Scan for the cell matching the given text and deliver its (X, Y) coordinate at center. 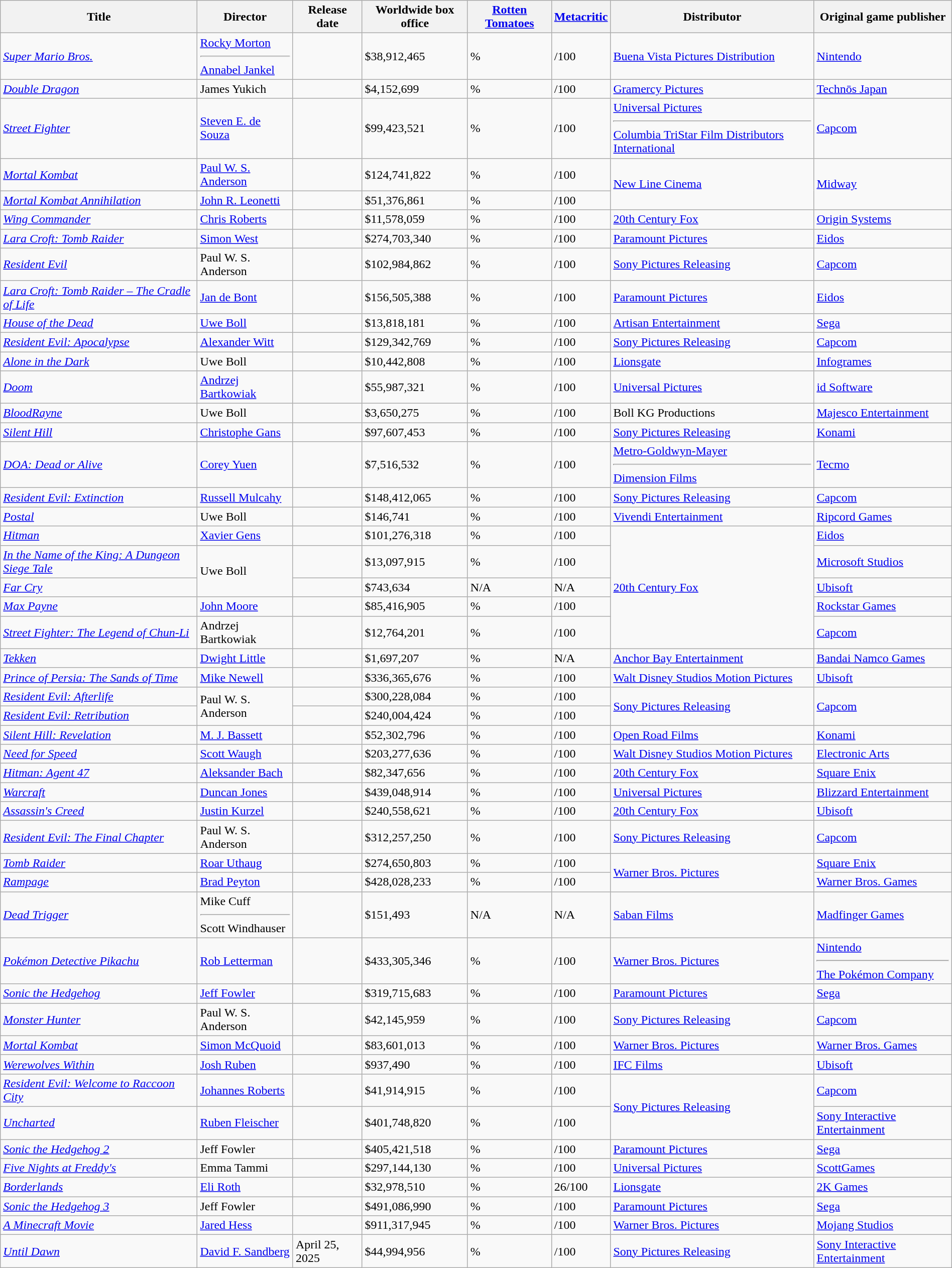
Mike CuffScott Windhauser (245, 915)
M. J. Bassett (245, 734)
$405,421,518 (415, 1149)
$911,317,945 (415, 1225)
Lara Croft: Tomb Raider (99, 238)
$240,004,424 (415, 715)
26/100 (581, 1187)
Monster Hunter (99, 1019)
$240,558,621 (415, 811)
David F. Sandberg (245, 1251)
House of the Dead (99, 323)
Until Dawn (99, 1251)
Xavier Gens (245, 536)
Saban Films (712, 915)
Hitman: Agent 47 (99, 773)
Russell Mulcahy (245, 497)
Aleksander Bach (245, 773)
Mike Newell (245, 677)
Resident Evil: Welcome to Raccoon City (99, 1090)
$11,578,059 (415, 219)
ScottGames (883, 1168)
$336,365,676 (415, 677)
Original game publisher (883, 17)
Josh Ruben (245, 1064)
Johannes Roberts (245, 1090)
Artisan Entertainment (712, 323)
Silent Hill: Revelation (99, 734)
Technōs Japan (883, 89)
$274,703,340 (415, 238)
$312,257,250 (415, 837)
April 25, 2025 (327, 1251)
Open Road Films (712, 734)
Jared Hess (245, 1225)
$82,347,656 (415, 773)
Sonic the Hedgehog (99, 993)
$13,818,181 (415, 323)
$401,748,820 (415, 1122)
$3,650,275 (415, 413)
Blizzard Entertainment (883, 792)
Resident Evil: Retribution (99, 715)
Dead Trigger (99, 915)
Duncan Jones (245, 792)
Eli Roth (245, 1187)
Buena Vista Pictures Distribution (712, 56)
Lara Croft: Tomb Raider – The Cradle of Life (99, 297)
Brad Peyton (245, 882)
Worldwide box office (415, 17)
$148,412,065 (415, 497)
$439,048,914 (415, 792)
Anchor Bay Entertainment (712, 658)
Release date (327, 17)
John R. Leonetti (245, 200)
Pokémon Detective Pikachu (99, 961)
Need for Speed (99, 754)
Madfinger Games (883, 915)
Emma Tammi (245, 1168)
DOA: Dead or Alive (99, 465)
$32,978,510 (415, 1187)
$42,145,959 (415, 1019)
Tecmo (883, 465)
$99,423,521 (415, 129)
$491,086,990 (415, 1206)
id Software (883, 388)
$44,994,956 (415, 1251)
Sonic the Hedgehog 2 (99, 1149)
John Moore (245, 606)
Roar Uthaug (245, 863)
$156,505,388 (415, 297)
$7,516,532 (415, 465)
Vivendi Entertainment (712, 517)
Borderlands (99, 1187)
$102,984,862 (415, 264)
Double Dragon (99, 89)
Bandai Namco Games (883, 658)
$1,697,207 (415, 658)
Steven E. de Souza (245, 129)
$83,601,013 (415, 1045)
$319,715,683 (415, 993)
Doom (99, 388)
Uncharted (99, 1122)
Max Payne (99, 606)
Gramercy Pictures (712, 89)
Alexander Witt (245, 342)
Hitman (99, 536)
$101,276,318 (415, 536)
$97,607,453 (415, 432)
$433,305,346 (415, 961)
Distributor (712, 17)
Street Fighter (99, 129)
$55,987,321 (415, 388)
James Yukich (245, 89)
Postal (99, 517)
Resident Evil: Apocalypse (99, 342)
New Line Cinema (712, 184)
Corey Yuen (245, 465)
Rotten Tomatoes (509, 17)
Scott Waugh (245, 754)
Microsoft Studios (883, 561)
$10,442,808 (415, 361)
Resident Evil (99, 264)
Resident Evil: The Final Chapter (99, 837)
$52,302,796 (415, 734)
Director (245, 17)
Christophe Gans (245, 432)
Rob Letterman (245, 961)
Metro-Goldwyn-MayerDimension Films (712, 465)
Tekken (99, 658)
Alone in the Dark (99, 361)
$41,914,915 (415, 1090)
Far Cry (99, 587)
Jan de Bont (245, 297)
Justin Kurzel (245, 811)
Ripcord Games (883, 517)
Universal PicturesColumbia TriStar Film Distributors International (712, 129)
$13,097,915 (415, 561)
Simon West (245, 238)
Chris Roberts (245, 219)
Rampage (99, 882)
Electronic Arts (883, 754)
$38,912,465 (415, 56)
$428,028,233 (415, 882)
Infogrames (883, 361)
$937,490 (415, 1064)
Boll KG Productions (712, 413)
Dwight Little (245, 658)
$203,277,636 (415, 754)
$129,342,769 (415, 342)
Rocky MortonAnnabel Jankel (245, 56)
Ruben Fleischer (245, 1122)
Simon McQuoid (245, 1045)
2K Games (883, 1187)
A Minecraft Movie (99, 1225)
$297,144,130 (415, 1168)
Metacritic (581, 17)
IFC Films (712, 1064)
Five Nights at Freddy's (99, 1168)
Origin Systems (883, 219)
Werewolves Within (99, 1064)
$12,764,201 (415, 632)
Silent Hill (99, 432)
Resident Evil: Extinction (99, 497)
Title (99, 17)
Tomb Raider (99, 863)
Resident Evil: Afterlife (99, 696)
$743,634 (415, 587)
Midway (883, 184)
$51,376,861 (415, 200)
$124,741,822 (415, 175)
Mortal Kombat Annihilation (99, 200)
Mojang Studios (883, 1225)
Nintendo (883, 56)
BloodRayne (99, 413)
Majesco Entertainment (883, 413)
Rockstar Games (883, 606)
$4,152,699 (415, 89)
In the Name of the King: A Dungeon Siege Tale (99, 561)
$151,493 (415, 915)
$300,228,084 (415, 696)
Warcraft (99, 792)
Wing Commander (99, 219)
$274,650,803 (415, 863)
NintendoThe Pokémon Company (883, 961)
Assassin's Creed (99, 811)
$85,416,905 (415, 606)
$146,741 (415, 517)
Super Mario Bros. (99, 56)
Prince of Persia: The Sands of Time (99, 677)
Sonic the Hedgehog 3 (99, 1206)
Street Fighter: The Legend of Chun-Li (99, 632)
